Capture the cell that displays the provided text and extract its [X, Y] central coordinate. 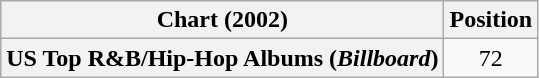
Position [491, 20]
US Top R&B/Hip-Hop Albums (Billboard) [222, 58]
Chart (2002) [222, 20]
72 [491, 58]
